Provide the (X, Y) coordinate of the cell's center where the given text is located.  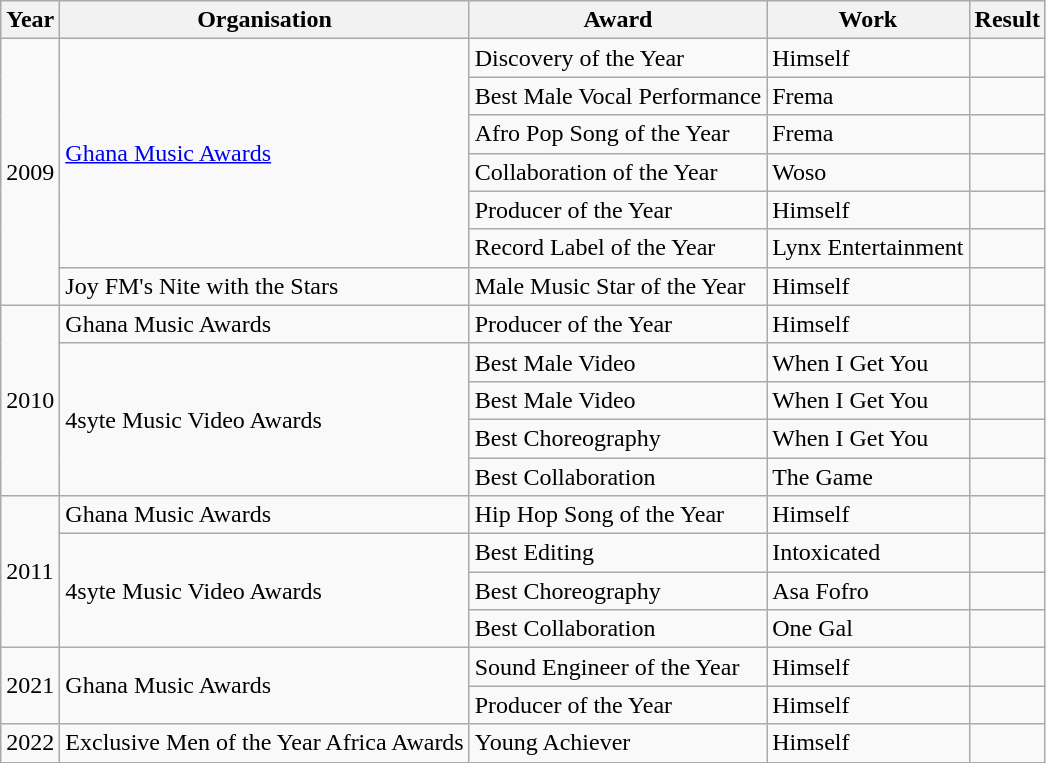
Result (1007, 20)
The Game (868, 477)
Year (30, 20)
Young Achiever (618, 743)
2022 (30, 743)
Lynx Entertainment (868, 248)
2021 (30, 686)
Hip Hop Song of the Year (618, 515)
Intoxicated (868, 553)
Best Editing (618, 553)
One Gal (868, 629)
Collaboration of the Year (618, 172)
Work (868, 20)
Asa Fofro (868, 591)
2010 (30, 400)
Joy FM's Nite with the Stars (264, 286)
Woso (868, 172)
2011 (30, 572)
Award (618, 20)
Exclusive Men of the Year Africa Awards (264, 743)
Organisation (264, 20)
Afro Pop Song of the Year (618, 134)
Sound Engineer of the Year (618, 667)
Male Music Star of the Year (618, 286)
2009 (30, 172)
Best Male Vocal Performance (618, 96)
Discovery of the Year (618, 58)
Record Label of the Year (618, 248)
